Pinpoint the cell where the given text exists, returning its (x, y) midpoint coordinate. 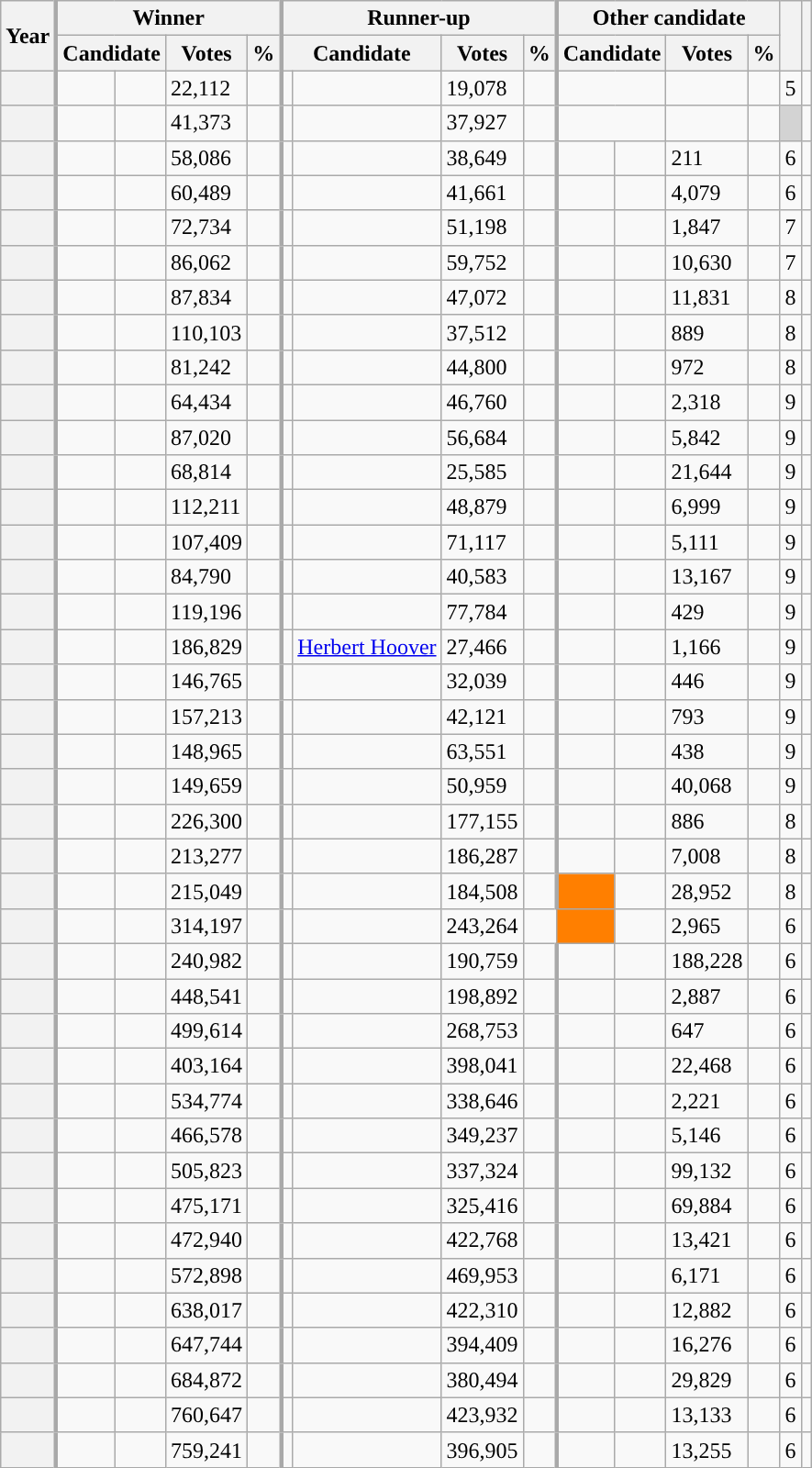
446 (706, 682)
314,197 (207, 926)
42,121 (483, 717)
2,221 (706, 1101)
429 (706, 612)
226,300 (207, 821)
423,932 (483, 1415)
40,068 (706, 786)
1,847 (706, 228)
119,196 (207, 612)
1,166 (706, 647)
84,790 (207, 577)
534,774 (207, 1101)
13,133 (706, 1415)
349,237 (483, 1136)
647 (706, 1031)
5 (791, 88)
889 (706, 332)
5,146 (706, 1136)
148,965 (207, 751)
10,630 (706, 262)
112,211 (207, 507)
11,831 (706, 297)
240,982 (207, 961)
21,644 (706, 473)
86,062 (207, 262)
25,585 (483, 473)
684,872 (207, 1380)
32,039 (483, 682)
41,373 (207, 123)
211 (706, 158)
394,409 (483, 1345)
5,111 (706, 542)
190,759 (483, 961)
16,276 (706, 1345)
19,078 (483, 88)
186,829 (207, 647)
638,017 (207, 1310)
81,242 (207, 367)
58,086 (207, 158)
188,228 (706, 961)
268,753 (483, 1031)
472,940 (207, 1240)
37,512 (483, 332)
87,020 (207, 438)
Runner-up (418, 18)
51,198 (483, 228)
71,117 (483, 542)
Herbert Hoover (367, 647)
6,999 (706, 507)
572,898 (207, 1275)
40,583 (483, 577)
50,959 (483, 786)
396,905 (483, 1450)
184,508 (483, 891)
2,887 (706, 995)
198,892 (483, 995)
403,164 (207, 1066)
338,646 (483, 1101)
5,842 (706, 438)
69,884 (706, 1206)
466,578 (207, 1136)
22,112 (207, 88)
37,927 (483, 123)
29,829 (706, 1380)
12,882 (706, 1310)
215,049 (207, 891)
380,494 (483, 1380)
469,953 (483, 1275)
647,744 (207, 1345)
13,167 (706, 577)
186,287 (483, 856)
243,264 (483, 926)
760,647 (207, 1415)
337,324 (483, 1171)
499,614 (207, 1031)
47,072 (483, 297)
68,814 (207, 473)
7,008 (706, 856)
46,760 (483, 402)
422,768 (483, 1240)
438 (706, 751)
157,213 (207, 717)
Winner (169, 18)
56,684 (483, 438)
213,277 (207, 856)
72,734 (207, 228)
41,661 (483, 193)
13,255 (706, 1450)
2,318 (706, 402)
48,879 (483, 507)
2,965 (706, 926)
87,834 (207, 297)
886 (706, 821)
422,310 (483, 1310)
Year (29, 36)
44,800 (483, 367)
177,155 (483, 821)
28,952 (706, 891)
107,409 (207, 542)
27,466 (483, 647)
325,416 (483, 1206)
759,241 (207, 1450)
398,041 (483, 1066)
448,541 (207, 995)
77,784 (483, 612)
60,489 (207, 193)
6,171 (706, 1275)
972 (706, 367)
13,421 (706, 1240)
63,551 (483, 751)
793 (706, 717)
146,765 (207, 682)
64,434 (207, 402)
149,659 (207, 786)
38,649 (483, 158)
110,103 (207, 332)
99,132 (706, 1171)
59,752 (483, 262)
Other candidate (668, 18)
505,823 (207, 1171)
4,079 (706, 193)
475,171 (207, 1206)
22,468 (706, 1066)
